Output the [x, y] coordinate of the center of the cell containing the given text.  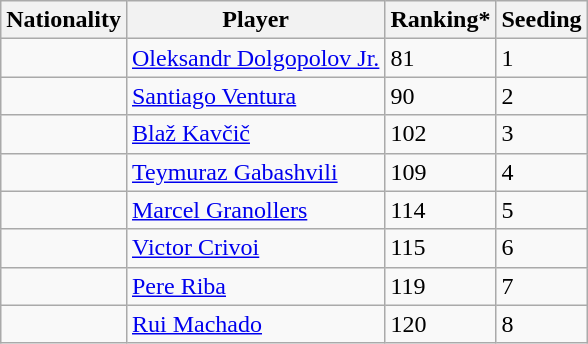
Pere Riba [255, 286]
Teymuraz Gabashvili [255, 172]
7 [542, 286]
Blaž Kavčič [255, 134]
114 [440, 210]
6 [542, 248]
Marcel Granollers [255, 210]
109 [440, 172]
Player [255, 20]
Rui Machado [255, 324]
Oleksandr Dolgopolov Jr. [255, 58]
Nationality [64, 20]
120 [440, 324]
115 [440, 248]
Santiago Ventura [255, 96]
102 [440, 134]
8 [542, 324]
Seeding [542, 20]
81 [440, 58]
90 [440, 96]
3 [542, 134]
5 [542, 210]
Victor Crivoi [255, 248]
2 [542, 96]
119 [440, 286]
Ranking* [440, 20]
1 [542, 58]
4 [542, 172]
